For the text-containing cell, return its midpoint in [X, Y] coordinate format. 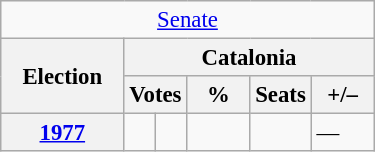
Votes [156, 95]
Senate [188, 20]
Seats [280, 95]
— [342, 133]
1977 [62, 133]
Election [62, 76]
Catalonia [249, 58]
% [218, 95]
+/– [342, 95]
